Search for the cell housing the specified text and yield its [x, y] center coordinate. 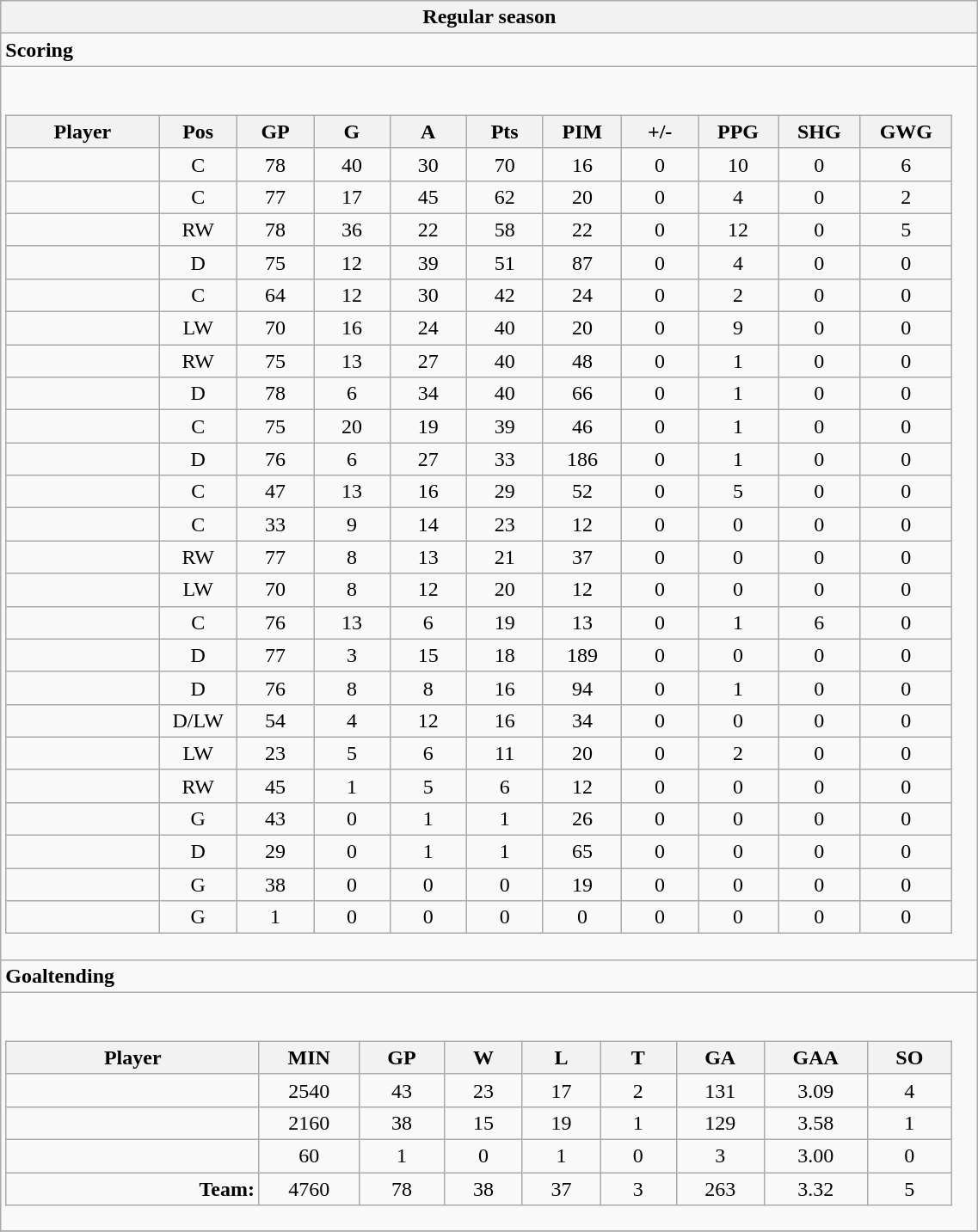
3.32 [815, 1189]
186 [582, 459]
60 [309, 1156]
18 [504, 655]
62 [504, 197]
58 [504, 230]
66 [582, 394]
2160 [309, 1123]
263 [720, 1189]
42 [504, 295]
Goaltending [489, 976]
Regular season [489, 17]
D/LW [198, 720]
11 [504, 753]
14 [428, 524]
36 [353, 230]
47 [275, 492]
T [638, 1057]
131 [720, 1090]
52 [582, 492]
87 [582, 262]
GAA [815, 1057]
MIN [309, 1057]
3.00 [815, 1156]
GA [720, 1057]
+/- [661, 132]
65 [582, 852]
3.09 [815, 1090]
W [483, 1057]
Player MIN GP W L T GA GAA SO 2540 43 23 17 2 131 3.09 4 2160 38 15 19 1 129 3.58 1 60 1 0 1 0 3 3.00 0 Team: 4760 78 38 37 3 263 3.32 5 [489, 1112]
PIM [582, 132]
21 [504, 557]
Pos [198, 132]
129 [720, 1123]
GWG [906, 132]
Pts [504, 132]
10 [738, 164]
64 [275, 295]
4760 [309, 1189]
L [561, 1057]
26 [582, 818]
A [428, 132]
SO [909, 1057]
PPG [738, 132]
2540 [309, 1090]
Team: [132, 1189]
SHG [819, 132]
54 [275, 720]
Scoring [489, 50]
48 [582, 361]
3.58 [815, 1123]
51 [504, 262]
94 [582, 688]
189 [582, 655]
46 [582, 426]
